Pinpoint the cell where the given text exists, returning its [x, y] midpoint coordinate. 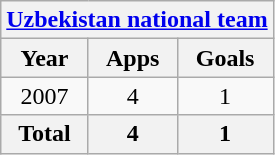
Apps [132, 58]
Goals [225, 58]
Year [45, 58]
2007 [45, 96]
Uzbekistan national team [137, 20]
Total [45, 134]
